Detect which cell encompasses the target text, then output its (X, Y) center coordinate. 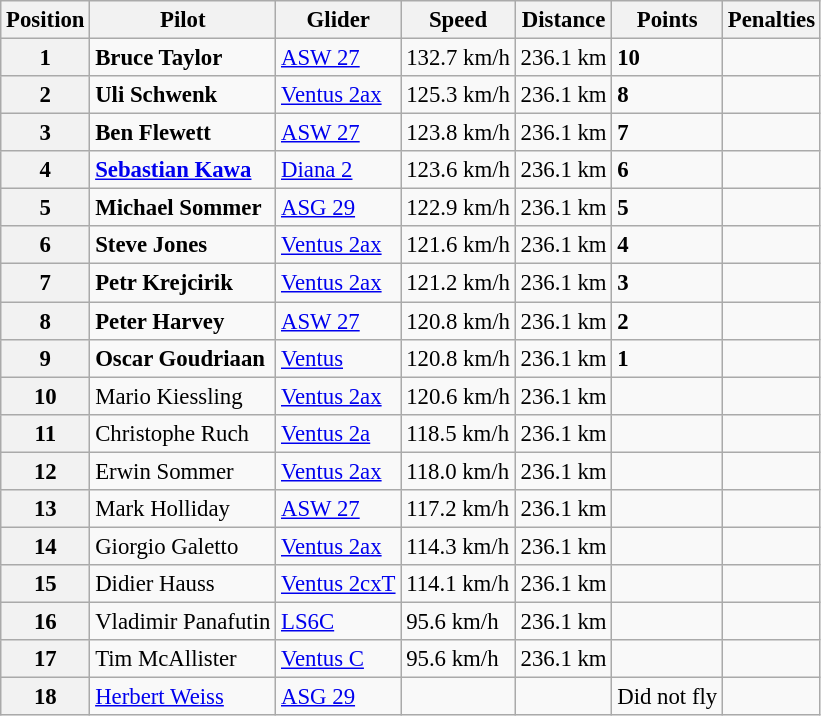
Penalties (771, 20)
Michael Sommer (183, 208)
Ben Flewett (183, 133)
122.9 km/h (458, 208)
Speed (458, 20)
Vladimir Panafutin (183, 621)
117.2 km/h (458, 509)
15 (46, 584)
Points (668, 20)
132.7 km/h (458, 58)
Pilot (183, 20)
Uli Schwenk (183, 95)
123.8 km/h (458, 133)
118.0 km/h (458, 471)
Mario Kiessling (183, 396)
121.2 km/h (458, 283)
Bruce Taylor (183, 58)
118.5 km/h (458, 433)
Christophe Ruch (183, 433)
120.6 km/h (458, 396)
Peter Harvey (183, 321)
13 (46, 509)
Distance (564, 20)
Petr Krejcirik (183, 283)
Ventus 2a (338, 433)
18 (46, 697)
Tim McAllister (183, 659)
125.3 km/h (458, 95)
Giorgio Galetto (183, 546)
LS6C (338, 621)
Ventus (338, 358)
Didier Hauss (183, 584)
Diana 2 (338, 170)
Erwin Sommer (183, 471)
17 (46, 659)
Herbert Weiss (183, 697)
114.3 km/h (458, 546)
16 (46, 621)
Position (46, 20)
Ventus 2cxT (338, 584)
12 (46, 471)
Did not fly (668, 697)
Ventus C (338, 659)
11 (46, 433)
Glider (338, 20)
114.1 km/h (458, 584)
Sebastian Kawa (183, 170)
9 (46, 358)
14 (46, 546)
121.6 km/h (458, 245)
Oscar Goudriaan (183, 358)
Mark Holliday (183, 509)
123.6 km/h (458, 170)
Steve Jones (183, 245)
